Pinpoint the cell where the given text exists, returning its [x, y] midpoint coordinate. 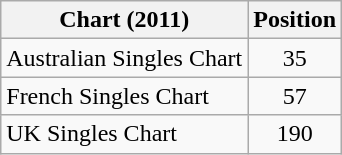
UK Singles Chart [124, 134]
French Singles Chart [124, 96]
Australian Singles Chart [124, 58]
35 [295, 58]
57 [295, 96]
Position [295, 20]
Chart (2011) [124, 20]
190 [295, 134]
